Search for the cell housing the specified text and yield its (X, Y) center coordinate. 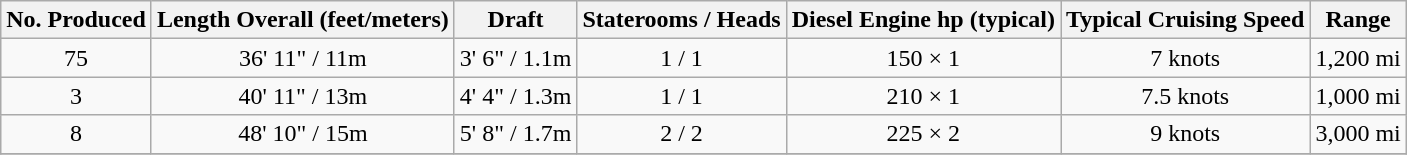
4' 4" / 1.3m (516, 96)
Draft (516, 20)
7.5 knots (1186, 96)
150 × 1 (923, 58)
75 (76, 58)
3' 6" / 1.1m (516, 58)
8 (76, 134)
Typical Cruising Speed (1186, 20)
Staterooms / Heads (682, 20)
1,200 mi (1358, 58)
Length Overall (feet/meters) (302, 20)
225 × 2 (923, 134)
40' 11" / 13m (302, 96)
9 knots (1186, 134)
5' 8" / 1.7m (516, 134)
Range (1358, 20)
36' 11" / 11m (302, 58)
210 × 1 (923, 96)
3,000 mi (1358, 134)
1,000 mi (1358, 96)
3 (76, 96)
7 knots (1186, 58)
Diesel Engine hp (typical) (923, 20)
No. Produced (76, 20)
2 / 2 (682, 134)
48' 10" / 15m (302, 134)
